Pinpoint the cell where the given text exists, returning its [X, Y] midpoint coordinate. 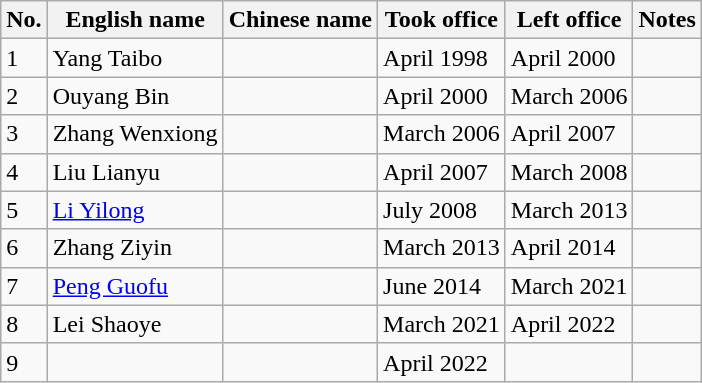
No. [24, 20]
Notes [667, 20]
Zhang Wenxiong [135, 134]
1 [24, 58]
March 2008 [569, 172]
June 2014 [442, 286]
Liu Lianyu [135, 172]
9 [24, 362]
Left office [569, 20]
Lei Shaoye [135, 324]
5 [24, 210]
Took office [442, 20]
Li Yilong [135, 210]
Zhang Ziyin [135, 248]
8 [24, 324]
Peng Guofu [135, 286]
4 [24, 172]
April 2014 [569, 248]
3 [24, 134]
Chinese name [300, 20]
7 [24, 286]
Ouyang Bin [135, 96]
Yang Taibo [135, 58]
2 [24, 96]
July 2008 [442, 210]
April 1998 [442, 58]
English name [135, 20]
6 [24, 248]
